Detect which cell encompasses the target text, then output its (x, y) center coordinate. 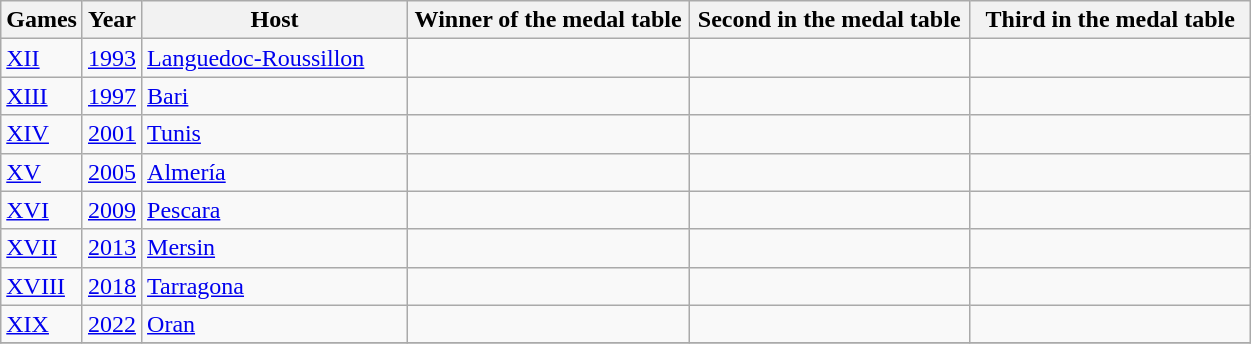
2005 (112, 172)
XV (42, 172)
Almería (275, 172)
Oran (275, 324)
Tunis (275, 134)
2001 (112, 134)
XIV (42, 134)
XIX (42, 324)
XIII (42, 96)
Games (42, 20)
XVIII (42, 286)
XII (42, 58)
2018 (112, 286)
Third in the medal table (1110, 20)
Pescara (275, 210)
2013 (112, 248)
XVII (42, 248)
Tarragona (275, 286)
1993 (112, 58)
Bari (275, 96)
1997 (112, 96)
2022 (112, 324)
XVI (42, 210)
Mersin (275, 248)
Winner of the medal table (548, 20)
Languedoc-Roussillon (275, 58)
Host (275, 20)
2009 (112, 210)
Year (112, 20)
Second in the medal table (830, 20)
